Provide the [X, Y] coordinate of the cell's center where the given text is located.  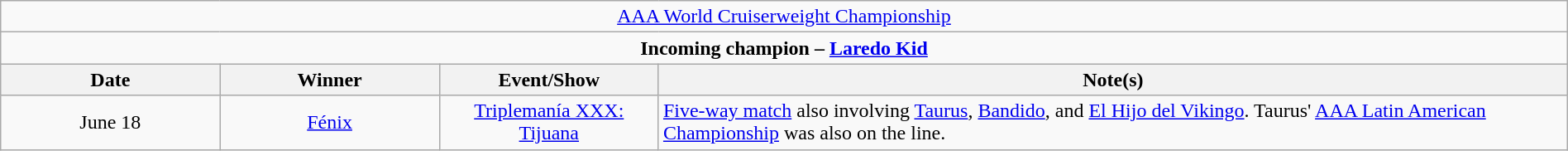
Date [111, 80]
AAA World Cruiserweight Championship [784, 17]
Triplemanía XXX: Tijuana [549, 123]
Winner [329, 80]
Five-way match also involving Taurus, Bandido, and El Hijo del Vikingo. Taurus' AAA Latin American Championship was also on the line. [1113, 123]
Incoming champion – Laredo Kid [784, 48]
Fénix [329, 123]
June 18 [111, 123]
Event/Show [549, 80]
Note(s) [1113, 80]
